Locate the cell with the specified text and output its [x, y] center coordinate. 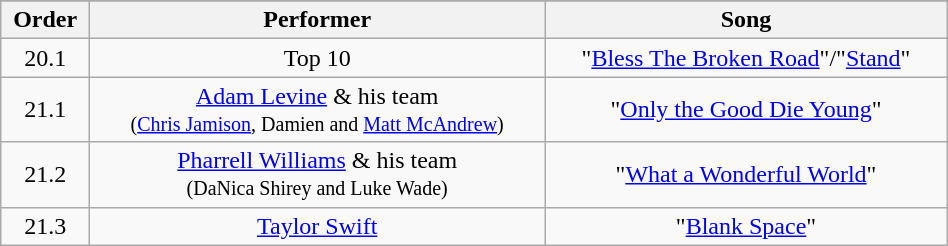
Pharrell Williams & his team (DaNica Shirey and Luke Wade) [318, 174]
"Bless The Broken Road"/"Stand" [746, 58]
Taylor Swift [318, 226]
Performer [318, 20]
Adam Levine & his team (Chris Jamison, Damien and Matt McAndrew) [318, 110]
21.2 [46, 174]
Song [746, 20]
"Only the Good Die Young" [746, 110]
21.3 [46, 226]
"Blank Space" [746, 226]
"What a Wonderful World" [746, 174]
20.1 [46, 58]
21.1 [46, 110]
Top 10 [318, 58]
Order [46, 20]
